Detect which cell encompasses the target text, then output its [x, y] center coordinate. 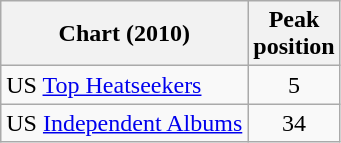
34 [294, 123]
US Independent Albums [124, 123]
5 [294, 85]
US Top Heatseekers [124, 85]
Chart (2010) [124, 34]
Peakposition [294, 34]
